Scan for the cell matching the given text and deliver its [x, y] coordinate at center. 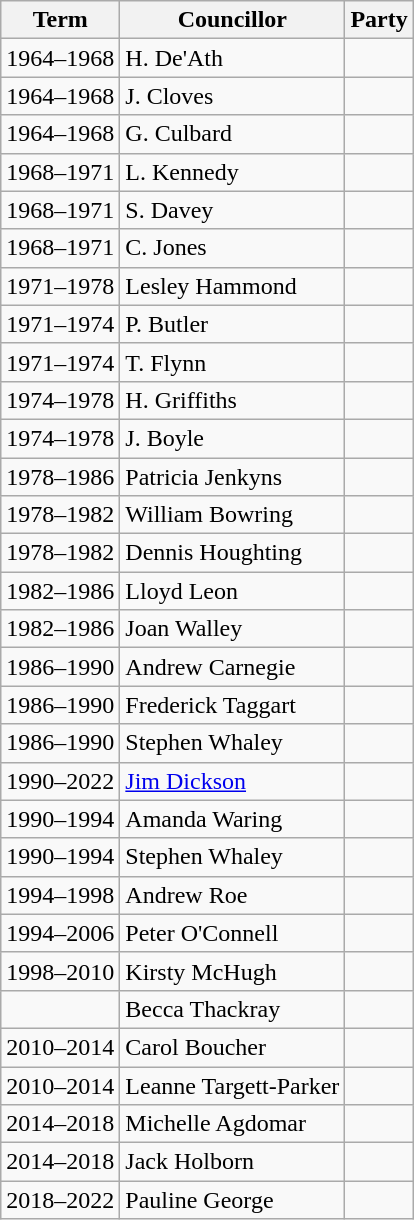
Leanne Targett-Parker [232, 1085]
2018–2022 [60, 1200]
Amanda Waring [232, 819]
S. Davey [232, 210]
Dennis Houghting [232, 553]
Carol Boucher [232, 1047]
Peter O'Connell [232, 933]
Jim Dickson [232, 781]
Frederick Taggart [232, 705]
P. Butler [232, 324]
G. Culbard [232, 134]
H. Griffiths [232, 400]
J. Cloves [232, 96]
Michelle Agdomar [232, 1124]
Term [60, 20]
1990–2022 [60, 781]
Joan Walley [232, 629]
L. Kennedy [232, 172]
1998–2010 [60, 971]
Party [379, 20]
Becca Thackray [232, 1009]
Pauline George [232, 1200]
Kirsty McHugh [232, 971]
1994–2006 [60, 933]
Patricia Jenkyns [232, 477]
H. De'Ath [232, 58]
Jack Holborn [232, 1162]
1971–1978 [60, 286]
Andrew Carnegie [232, 667]
Andrew Roe [232, 895]
1978–1986 [60, 477]
1994–1998 [60, 895]
J. Boyle [232, 438]
C. Jones [232, 248]
Lesley Hammond [232, 286]
William Bowring [232, 515]
T. Flynn [232, 362]
Lloyd Leon [232, 591]
Councillor [232, 20]
